Identify which cell holds the provided text, then report its (x, y) central coordinate. 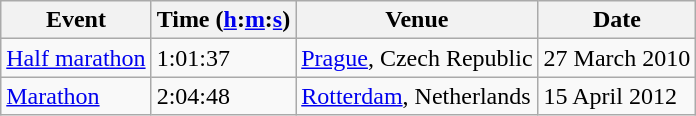
Date (617, 20)
Time (h:m:s) (224, 20)
Venue (417, 20)
Marathon (76, 96)
Event (76, 20)
Prague, Czech Republic (417, 58)
27 March 2010 (617, 58)
2:04:48 (224, 96)
1:01:37 (224, 58)
Rotterdam, Netherlands (417, 96)
Half marathon (76, 58)
15 April 2012 (617, 96)
